Find where the given text appears and provide that cell's center as [X, Y] coordinate. 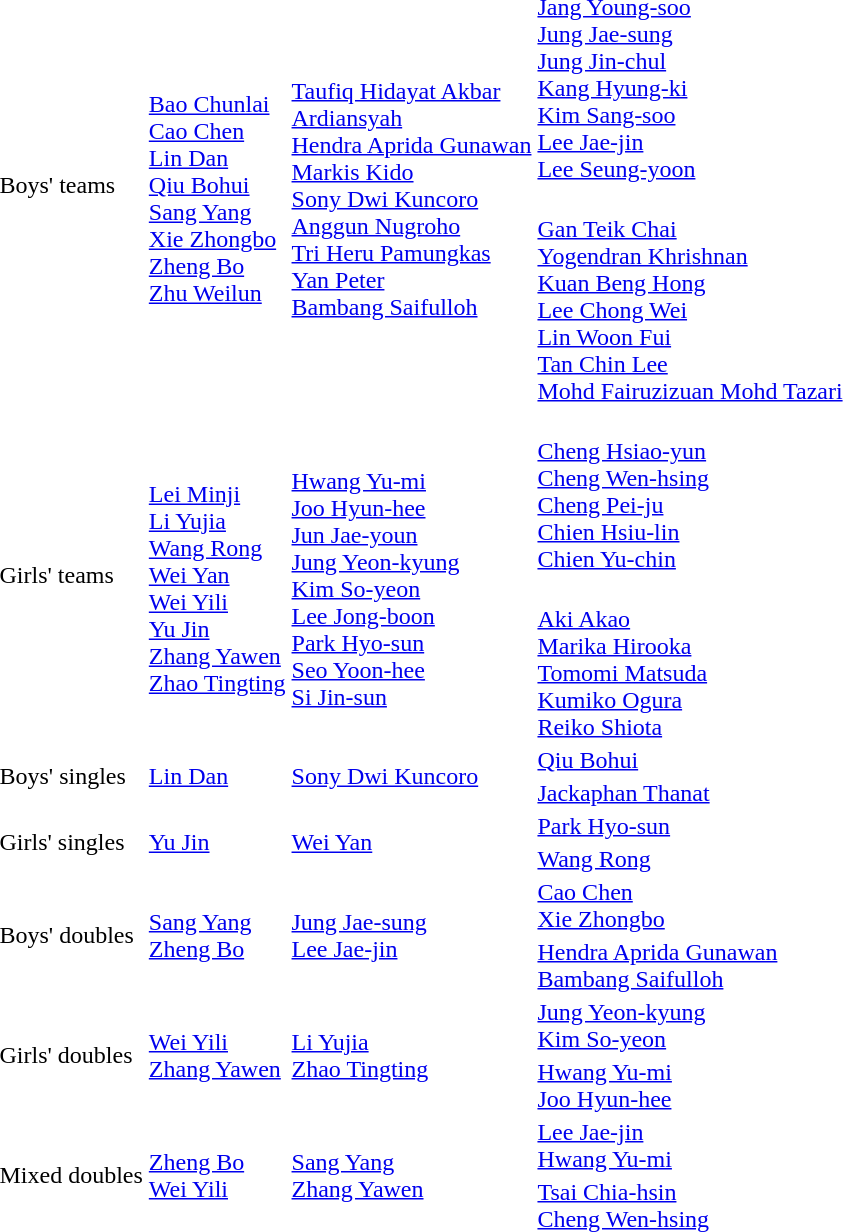
Lei MinjiLi YujiaWang RongWei YanWei YiliYu JinZhang YawenZhao Tingting [217, 576]
Sony Dwi Kuncoro [412, 776]
Yu Jin [217, 842]
Hwang Yu-miJoo Hyun-heeJun Jae-younJung Yeon-kyungKim So-yeonLee Jong-boonPark Hyo-sunSeo Yoon-heeSi Jin-sun [412, 576]
Sang Yang Zheng Bo [217, 936]
Li Yujia Zhao Tingting [412, 1056]
Wei Yili Zhang Yawen [217, 1056]
Lin Dan [217, 776]
Jung Jae-sung Lee Jae-jin [412, 936]
Wei Yan [412, 842]
